Output the [x, y] coordinate of the center of the cell containing the given text.  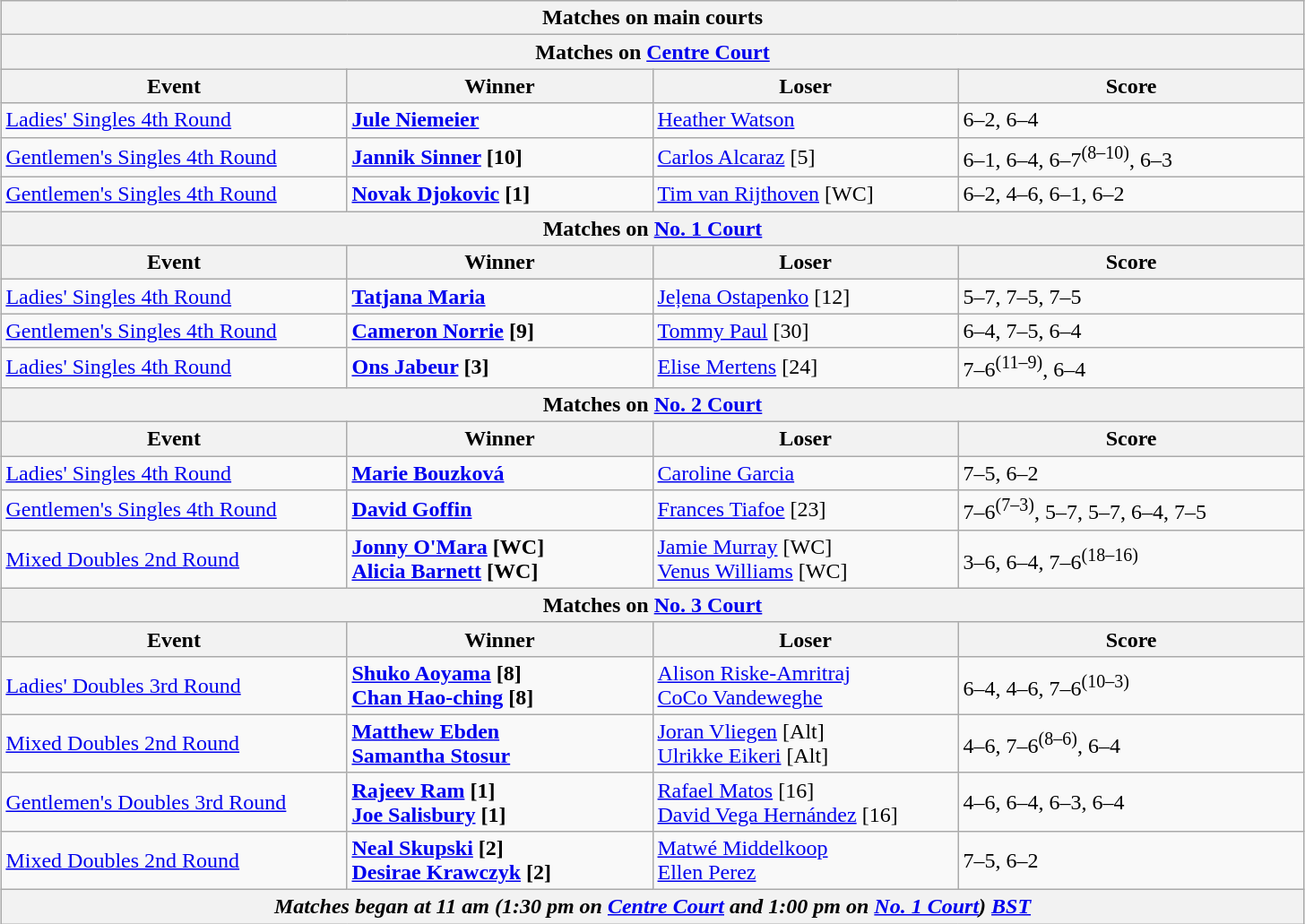
6–2, 4–6, 6–1, 6–2 [1131, 194]
Matthew Ebden Samantha Stosur [500, 744]
David Goffin [500, 511]
Novak Djokovic [1] [500, 194]
Caroline Garcia [805, 473]
Marie Bouzková [500, 473]
Rajeev Ram [1] Joe Salisbury [1] [500, 801]
Neal Skupski [2] Desirae Krawczyk [2] [500, 860]
Matches on No. 3 Court [652, 605]
Jeļena Ostapenko [12] [805, 297]
5–7, 7–5, 7–5 [1131, 297]
Heather Watson [805, 120]
4–6, 7–6(8–6), 6–4 [1131, 744]
Matches began at 11 am (1:30 pm on Centre Court and 1:00 pm on No. 1 Court) BST [652, 907]
Frances Tiafoe [23] [805, 511]
Matches on No. 2 Court [652, 404]
Alison Riske-Amritraj CoCo Vandeweghe [805, 685]
Tatjana Maria [500, 297]
4–6, 6–4, 6–3, 6–4 [1131, 801]
Jonny O'Mara [WC] Alicia Barnett [WC] [500, 559]
Rafael Matos [16] David Vega Hernández [16] [805, 801]
Jule Niemeier [500, 120]
3–6, 6–4, 7–6(18–16) [1131, 559]
Joran Vliegen [Alt] Ulrikke Eikeri [Alt] [805, 744]
6–1, 6–4, 6–7(8–10), 6–3 [1131, 158]
6–4, 4–6, 7–6(10–3) [1131, 685]
7–6(7–3), 5–7, 5–7, 6–4, 7–5 [1131, 511]
6–4, 7–5, 6–4 [1131, 331]
Matches on main courts [652, 18]
Matches on Centre Court [652, 52]
Matches on No. 1 Court [652, 229]
Tim van Rijthoven [WC] [805, 194]
7–6(11–9), 6–4 [1131, 367]
Jamie Murray [WC] Venus Williams [WC] [805, 559]
Carlos Alcaraz [5] [805, 158]
6–2, 6–4 [1131, 120]
Ons Jabeur [3] [500, 367]
Tommy Paul [30] [805, 331]
Cameron Norrie [9] [500, 331]
Shuko Aoyama [8] Chan Hao-ching [8] [500, 685]
Ladies' Doubles 3rd Round [174, 685]
Elise Mertens [24] [805, 367]
Jannik Sinner [10] [500, 158]
Matwé Middelkoop Ellen Perez [805, 860]
Gentlemen's Doubles 3rd Round [174, 801]
